Locate the cell with the specified text and output its [X, Y] center coordinate. 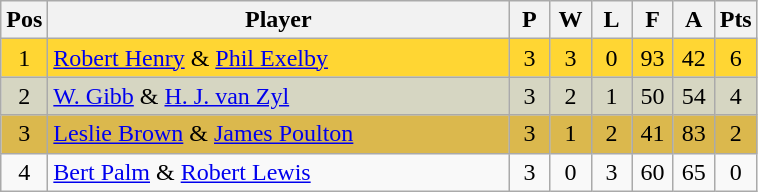
83 [694, 134]
42 [694, 58]
P [530, 20]
Pos [24, 20]
65 [694, 172]
Bert Palm & Robert Lewis [278, 172]
Robert Henry & Phil Exelby [278, 58]
60 [652, 172]
L [612, 20]
W [570, 20]
Player [278, 20]
50 [652, 96]
A [694, 20]
41 [652, 134]
Pts [736, 20]
54 [694, 96]
6 [736, 58]
W. Gibb & H. J. van Zyl [278, 96]
93 [652, 58]
Leslie Brown & James Poulton [278, 134]
F [652, 20]
